Find where the given text appears and provide that cell's center as [X, Y] coordinate. 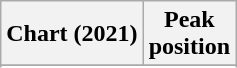
Peakposition [189, 34]
Chart (2021) [72, 34]
